Extract the (x, y) coordinate from the center of the cell holding the provided text.  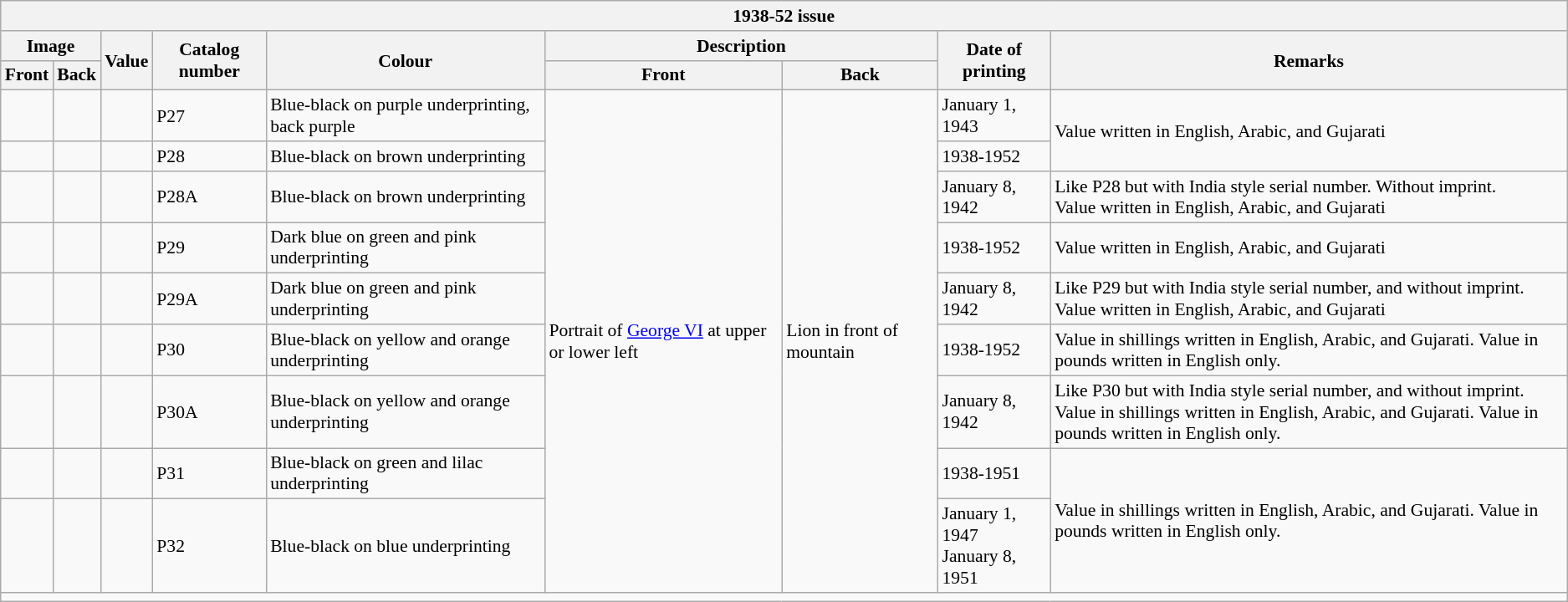
Image (50, 46)
P27 (209, 115)
Blue-black on purple underprinting, back purple (405, 115)
Like P29 but with India style serial number, and without imprint.Value written in English, Arabic, and Gujarati (1309, 299)
Portrait of George VI at upper or lower left (663, 341)
P32 (209, 546)
January 1, 1947January 8, 1951 (993, 546)
Blue-black on blue underprinting (405, 546)
Date of printing (993, 60)
Colour (405, 60)
January 1, 1943 (993, 115)
Description (741, 46)
Remarks (1309, 60)
P29A (209, 299)
Value (126, 60)
Catalog number (209, 60)
P29 (209, 247)
Lion in front of mountain (860, 341)
Blue-black on green and lilac underprinting (405, 473)
Like P28 but with India style serial number. Without imprint.Value written in English, Arabic, and Gujarati (1309, 197)
P31 (209, 473)
1938-1951 (993, 473)
P28 (209, 156)
1938-52 issue (784, 16)
P28A (209, 197)
P30A (209, 411)
P30 (209, 349)
